Find where the given text appears and provide that cell's center as [x, y] coordinate. 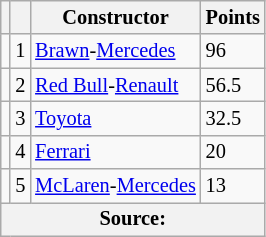
4 [20, 152]
56.5 [233, 85]
5 [20, 186]
96 [233, 51]
Toyota [115, 118]
Source: [133, 219]
Ferrari [115, 152]
1 [20, 51]
3 [20, 118]
20 [233, 152]
Brawn-Mercedes [115, 51]
Red Bull-Renault [115, 85]
McLaren-Mercedes [115, 186]
Points [233, 17]
Constructor [115, 17]
32.5 [233, 118]
13 [233, 186]
2 [20, 85]
